Search for the cell housing the specified text and yield its [X, Y] center coordinate. 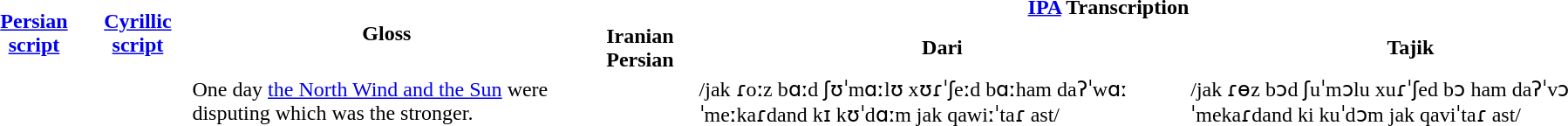
Iranian Persian [640, 47]
Dari [942, 47]
